Return the [x, y] coordinate for the center point of the cell that contains the specified text.  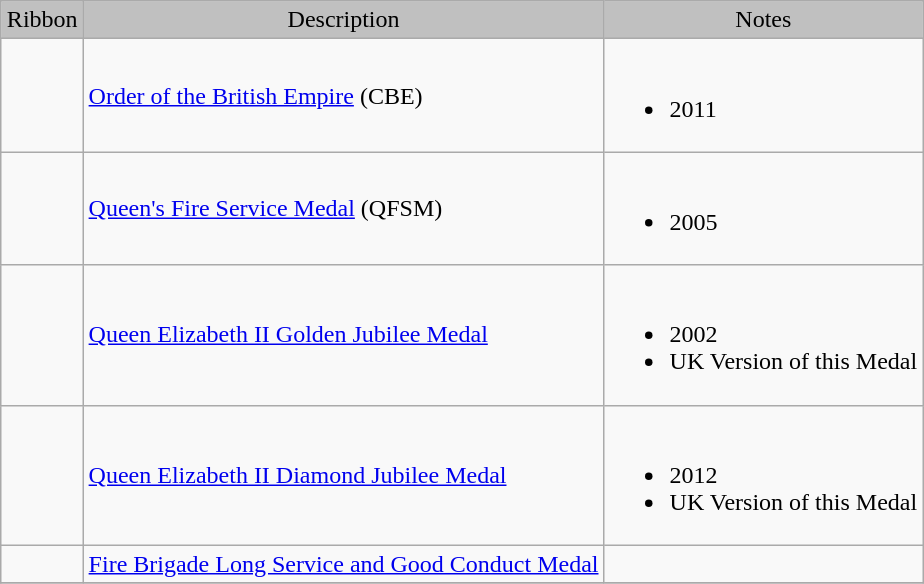
Description [344, 20]
Ribbon [42, 20]
Notes [764, 20]
2005 [764, 208]
2002UK Version of this Medal [764, 335]
Order of the British Empire (CBE) [344, 96]
2012UK Version of this Medal [764, 475]
2011 [764, 96]
Queen Elizabeth II Diamond Jubilee Medal [344, 475]
Fire Brigade Long Service and Good Conduct Medal [344, 564]
Queen Elizabeth II Golden Jubilee Medal [344, 335]
Queen's Fire Service Medal (QFSM) [344, 208]
